Find where the given text appears and provide that cell's center as [X, Y] coordinate. 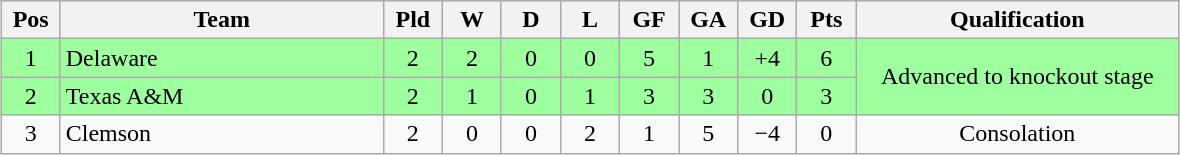
Team [222, 20]
GF [650, 20]
L [590, 20]
Texas A&M [222, 96]
GA [708, 20]
Clemson [222, 134]
Pld [412, 20]
W [472, 20]
Pts [826, 20]
Consolation [1018, 134]
Qualification [1018, 20]
+4 [768, 58]
Pos [30, 20]
GD [768, 20]
−4 [768, 134]
6 [826, 58]
Delaware [222, 58]
D [530, 20]
Advanced to knockout stage [1018, 77]
